Locate the cell with the specified text and output its (x, y) center coordinate. 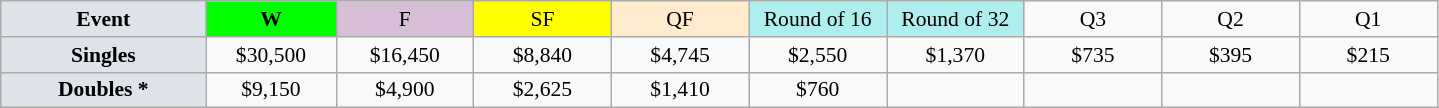
Q3 (1093, 19)
$215 (1368, 55)
$30,500 (271, 55)
$4,745 (680, 55)
$16,450 (405, 55)
W (271, 19)
Q2 (1231, 19)
Q1 (1368, 19)
F (405, 19)
Singles (104, 55)
$760 (818, 90)
$1,370 (955, 55)
Doubles * (104, 90)
$8,840 (543, 55)
$735 (1093, 55)
$2,550 (818, 55)
QF (680, 19)
$9,150 (271, 90)
SF (543, 19)
Event (104, 19)
Round of 16 (818, 19)
$2,625 (543, 90)
$1,410 (680, 90)
$4,900 (405, 90)
$395 (1231, 55)
Round of 32 (955, 19)
